Find where the given text appears and provide that cell's center as [x, y] coordinate. 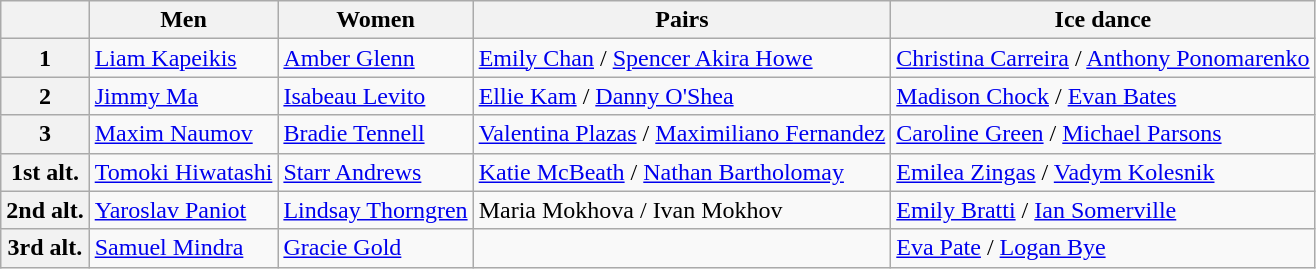
Emily Bratti / Ian Somerville [1103, 210]
1 [45, 58]
3 [45, 134]
Gracie Gold [376, 248]
Men [184, 20]
Jimmy Ma [184, 96]
1st alt. [45, 172]
Christina Carreira / Anthony Ponomarenko [1103, 58]
Madison Chock / Evan Bates [1103, 96]
Liam Kapeikis [184, 58]
Eva Pate / Logan Bye [1103, 248]
2 [45, 96]
Ellie Kam / Danny O'Shea [682, 96]
Yaroslav Paniot [184, 210]
Bradie Tennell [376, 134]
Women [376, 20]
Tomoki Hiwatashi [184, 172]
Maxim Naumov [184, 134]
Lindsay Thorngren [376, 210]
Katie McBeath / Nathan Bartholomay [682, 172]
Isabeau Levito [376, 96]
2nd alt. [45, 210]
Starr Andrews [376, 172]
Pairs [682, 20]
Amber Glenn [376, 58]
Samuel Mindra [184, 248]
Emilea Zingas / Vadym Kolesnik [1103, 172]
Caroline Green / Michael Parsons [1103, 134]
Emily Chan / Spencer Akira Howe [682, 58]
Ice dance [1103, 20]
Maria Mokhova / Ivan Mokhov [682, 210]
Valentina Plazas / Maximiliano Fernandez [682, 134]
3rd alt. [45, 248]
